Return the [x, y] coordinate for the center point of the cell that contains the specified text.  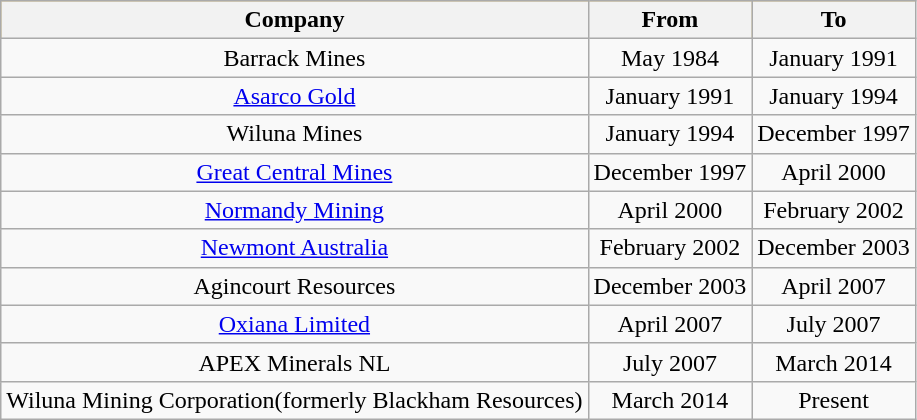
Company [294, 20]
To [834, 20]
Normandy Mining [294, 210]
Wiluna Mines [294, 134]
Wiluna Mining Corporation(formerly Blackham Resources) [294, 400]
Newmont Australia [294, 248]
May 1984 [670, 58]
Asarco Gold [294, 96]
Oxiana Limited [294, 324]
Present [834, 400]
APEX Minerals NL [294, 362]
From [670, 20]
Barrack Mines [294, 58]
Agincourt Resources [294, 286]
Great Central Mines [294, 172]
